Find where the given text appears and provide that cell's center as (X, Y) coordinate. 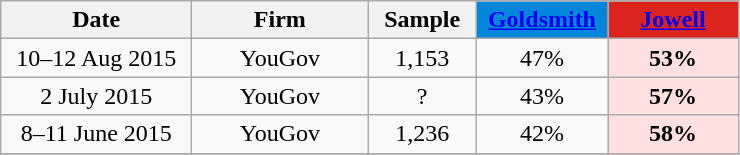
Firm (280, 20)
1,236 (422, 134)
53% (674, 58)
? (422, 96)
43% (542, 96)
Sample (422, 20)
42% (542, 134)
10–12 Aug 2015 (96, 58)
58% (674, 134)
8–11 June 2015 (96, 134)
Date (96, 20)
Jowell (674, 20)
1,153 (422, 58)
Goldsmith (542, 20)
57% (674, 96)
47% (542, 58)
2 July 2015 (96, 96)
